Detect which cell encompasses the target text, then output its [x, y] center coordinate. 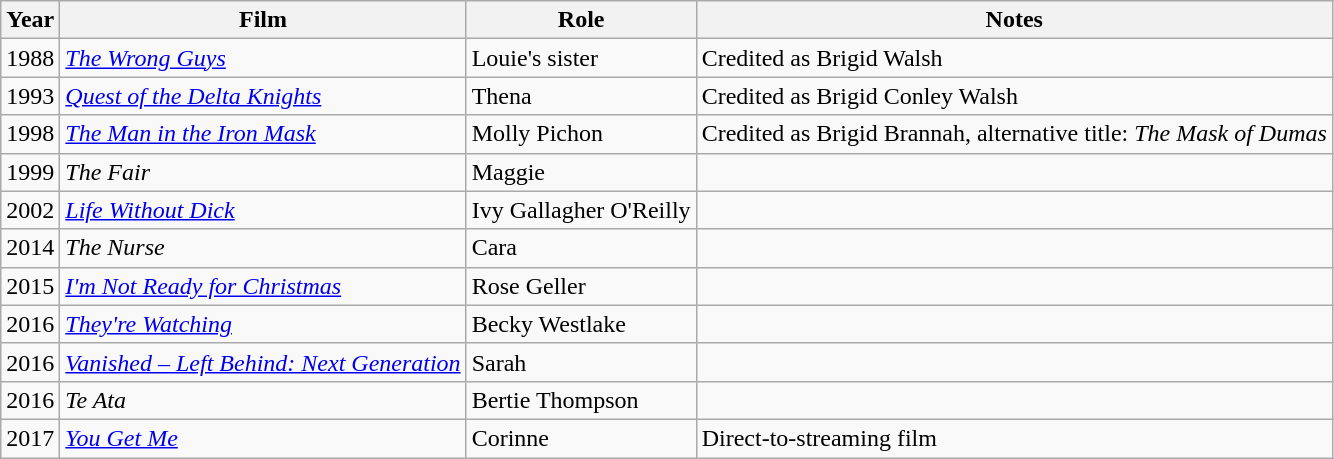
The Nurse [263, 248]
The Fair [263, 172]
2017 [30, 438]
1988 [30, 58]
I'm Not Ready for Christmas [263, 286]
Becky Westlake [581, 324]
Molly Pichon [581, 134]
Film [263, 20]
They're Watching [263, 324]
Credited as Brigid Conley Walsh [1014, 96]
Maggie [581, 172]
Notes [1014, 20]
Thena [581, 96]
Cara [581, 248]
Louie's sister [581, 58]
The Man in the Iron Mask [263, 134]
Sarah [581, 362]
Credited as Brigid Walsh [1014, 58]
Te Ata [263, 400]
Ivy Gallagher O'Reilly [581, 210]
2015 [30, 286]
2002 [30, 210]
The Wrong Guys [263, 58]
2014 [30, 248]
You Get Me [263, 438]
Rose Geller [581, 286]
1998 [30, 134]
Role [581, 20]
Direct-to-streaming film [1014, 438]
Corinne [581, 438]
Bertie Thompson [581, 400]
Vanished – Left Behind: Next Generation [263, 362]
1999 [30, 172]
Credited as Brigid Brannah, alternative title: The Mask of Dumas [1014, 134]
1993 [30, 96]
Quest of the Delta Knights [263, 96]
Life Without Dick [263, 210]
Year [30, 20]
